Pinpoint the cell where the given text exists, returning its [x, y] midpoint coordinate. 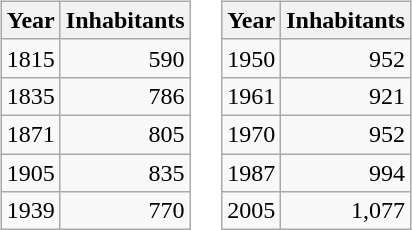
1950 [252, 58]
786 [125, 96]
1835 [30, 96]
1970 [252, 134]
1815 [30, 58]
835 [125, 173]
805 [125, 134]
1,077 [346, 211]
590 [125, 58]
1961 [252, 96]
921 [346, 96]
770 [125, 211]
1939 [30, 211]
1871 [30, 134]
1987 [252, 173]
2005 [252, 211]
1905 [30, 173]
994 [346, 173]
